Locate the cell with the specified text and output its [X, Y] center coordinate. 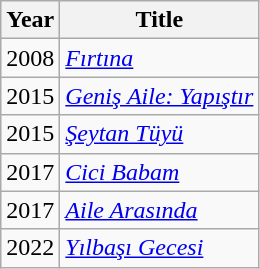
Fırtına [160, 58]
Geniş Aile: Yapıştır [160, 96]
2008 [30, 58]
Aile Arasında [160, 210]
Cici Babam [160, 172]
Title [160, 20]
Yılbaşı Gecesi [160, 248]
2022 [30, 248]
Şeytan Tüyü [160, 134]
Year [30, 20]
